Find where the given text appears and provide that cell's center as (X, Y) coordinate. 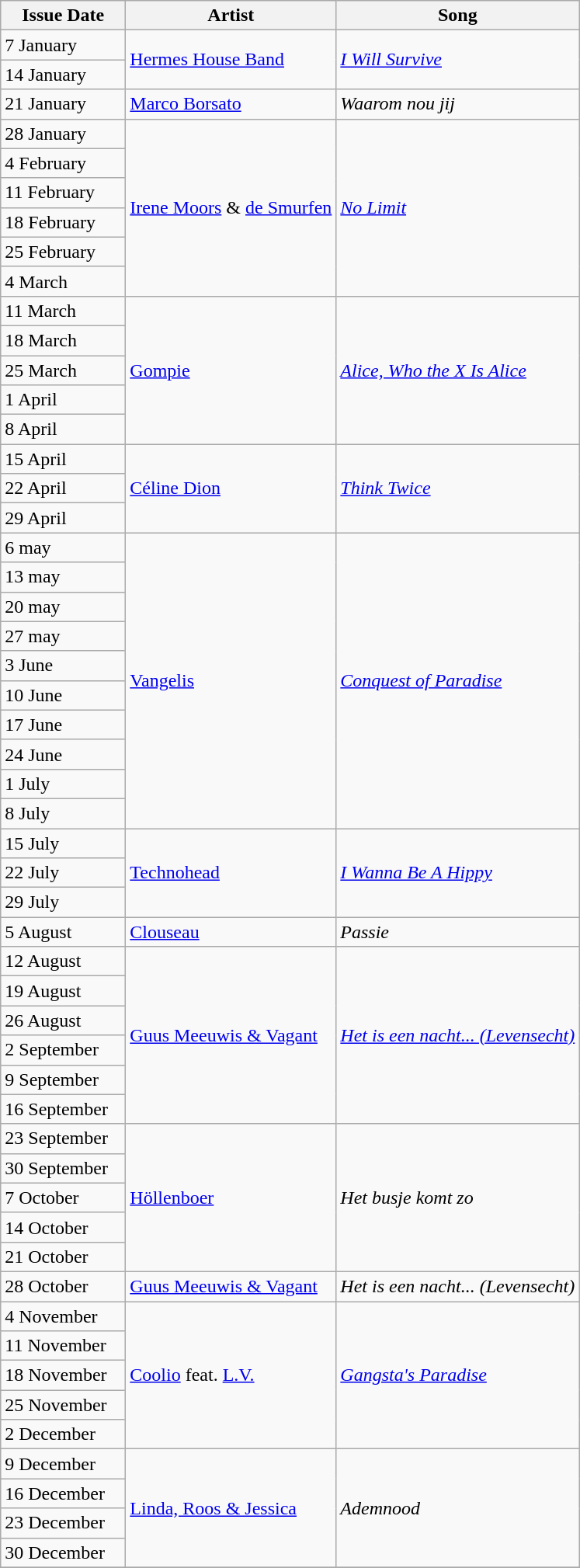
25 February (64, 252)
14 January (64, 75)
3 June (64, 666)
1 July (64, 784)
19 August (64, 991)
27 may (64, 636)
18 November (64, 1375)
30 December (64, 1552)
15 July (64, 843)
22 July (64, 873)
9 September (64, 1080)
5 August (64, 932)
8 July (64, 813)
Linda, Roos & Jessica (231, 1508)
Céline Dion (231, 488)
Gompie (231, 370)
4 March (64, 281)
Irene Moors & de Smurfen (231, 207)
11 November (64, 1346)
11 February (64, 193)
Marco Borsato (231, 104)
No Limit (458, 207)
21 January (64, 104)
16 September (64, 1109)
Conquest of Paradise (458, 680)
25 March (64, 370)
I Will Survive (458, 60)
12 August (64, 961)
Coolio feat. L.V. (231, 1375)
Passie (458, 932)
8 April (64, 429)
4 February (64, 163)
30 September (64, 1168)
Höllenboer (231, 1198)
22 April (64, 488)
24 June (64, 754)
Artist (231, 16)
Technohead (231, 872)
7 January (64, 45)
10 June (64, 695)
9 December (64, 1464)
13 may (64, 577)
20 may (64, 607)
Issue Date (64, 16)
6 may (64, 548)
16 December (64, 1493)
2 September (64, 1050)
Alice, Who the X Is Alice (458, 370)
4 November (64, 1316)
29 July (64, 902)
28 January (64, 134)
Clouseau (231, 932)
Het busje komt zo (458, 1198)
Hermes House Band (231, 60)
18 March (64, 340)
Gangsta's Paradise (458, 1375)
Think Twice (458, 488)
7 October (64, 1198)
17 June (64, 725)
25 November (64, 1405)
Waarom nou jij (458, 104)
14 October (64, 1227)
18 February (64, 222)
15 April (64, 459)
26 August (64, 1020)
23 December (64, 1523)
11 March (64, 311)
Song (458, 16)
21 October (64, 1257)
23 September (64, 1139)
2 December (64, 1434)
Ademnood (458, 1508)
29 April (64, 518)
28 October (64, 1286)
1 April (64, 400)
I Wanna Be A Hippy (458, 872)
Vangelis (231, 680)
